Scan for the cell matching the given text and deliver its (X, Y) coordinate at center. 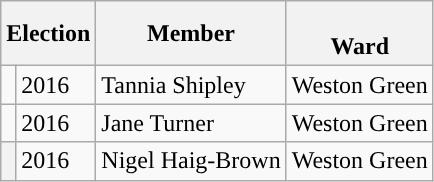
Jane Turner (191, 123)
Election (48, 34)
Tannia Shipley (191, 85)
Nigel Haig-Brown (191, 161)
Member (191, 34)
Ward (360, 34)
